Output the (X, Y) coordinate of the center of the cell containing the given text.  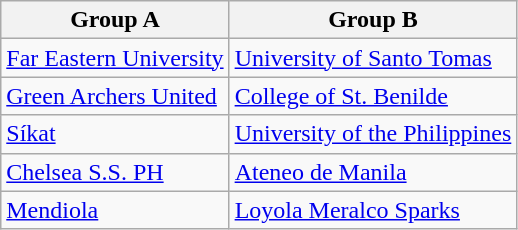
University of the Philippines (373, 134)
Mendiola (115, 210)
Far Eastern University (115, 58)
University of Santo Tomas (373, 58)
Síkat (115, 134)
Green Archers United (115, 96)
Chelsea S.S. PH (115, 172)
College of St. Benilde (373, 96)
Group A (115, 20)
Loyola Meralco Sparks (373, 210)
Group B (373, 20)
Ateneo de Manila (373, 172)
